Return the (x, y) coordinate for the center point of the cell that contains the specified text.  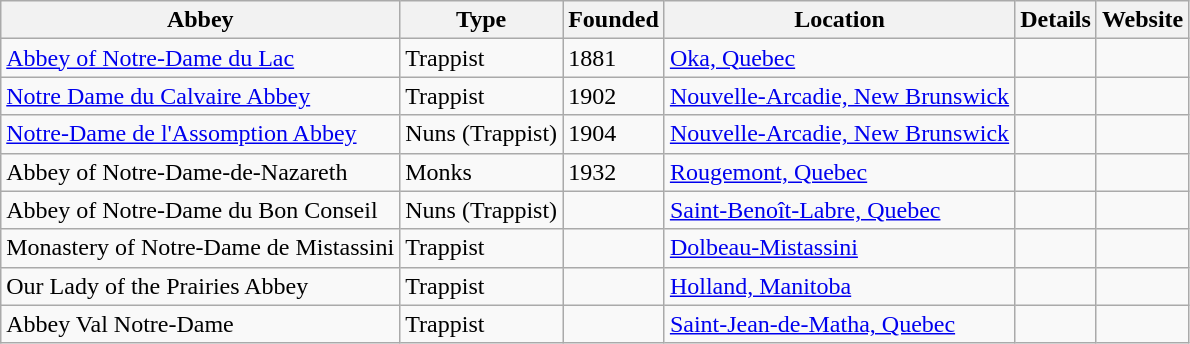
Dolbeau-Mistassini (839, 248)
Holland, Manitoba (839, 286)
Abbey (200, 20)
Monastery of Notre-Dame de Mistassini (200, 248)
Abbey Val Notre-Dame (200, 324)
1881 (614, 58)
Oka, Quebec (839, 58)
1932 (614, 172)
Abbey of Notre-Dame du Bon Conseil (200, 210)
Saint-Jean-de-Matha, Quebec (839, 324)
Abbey of Notre-Dame-de-Nazareth (200, 172)
Monks (482, 172)
Founded (614, 20)
Notre-Dame de l'Assomption Abbey (200, 134)
1902 (614, 96)
Rougemont, Quebec (839, 172)
Details (1056, 20)
1904 (614, 134)
Website (1142, 20)
Saint-Benoît-Labre, Quebec (839, 210)
Notre Dame du Calvaire Abbey (200, 96)
Our Lady of the Prairies Abbey (200, 286)
Location (839, 20)
Type (482, 20)
Abbey of Notre-Dame du Lac (200, 58)
